Return [X, Y] of the center of cell containing provided text 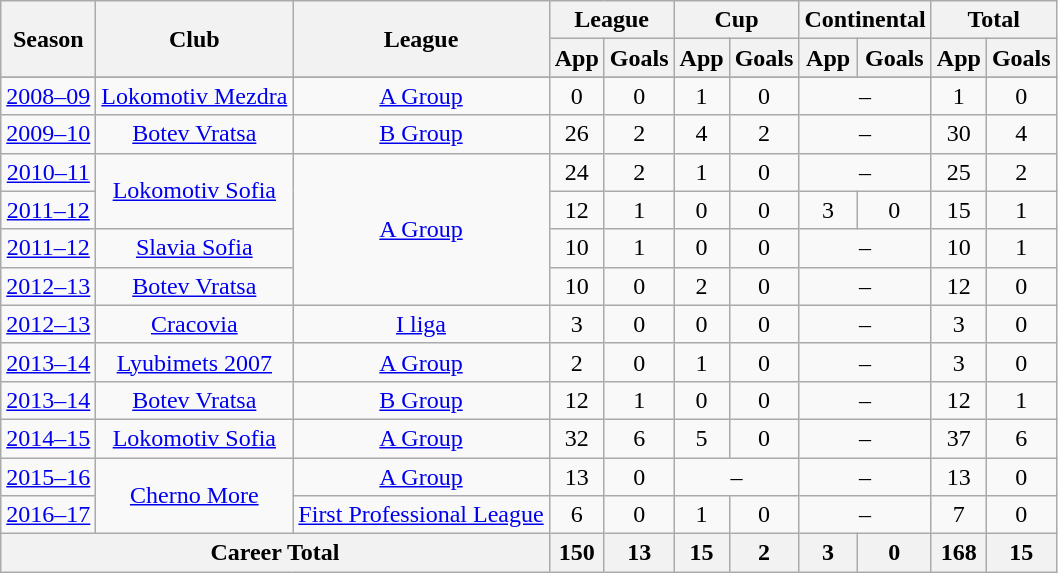
Career Total [275, 553]
Continental [865, 20]
32 [576, 438]
2008–09 [48, 96]
30 [958, 134]
168 [958, 553]
Slavia Sofia [194, 248]
37 [958, 438]
Season [48, 39]
2010–11 [48, 172]
2015–16 [48, 477]
7 [958, 515]
150 [576, 553]
Lokomotiv Mezdra [194, 96]
Club [194, 39]
2009–10 [48, 134]
2016–17 [48, 515]
Cracovia [194, 324]
24 [576, 172]
Cup [736, 20]
26 [576, 134]
Lyubimets 2007 [194, 362]
First Professional League [421, 515]
Total [994, 20]
25 [958, 172]
2014–15 [48, 438]
Cherno More [194, 496]
5 [702, 438]
I liga [421, 324]
